Search for the cell housing the specified text and yield its [x, y] center coordinate. 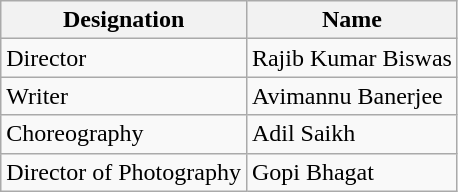
Director [124, 58]
Designation [124, 20]
Rajib Kumar Biswas [352, 58]
Choreography [124, 134]
Writer [124, 96]
Director of Photography [124, 172]
Adil Saikh [352, 134]
Avimannu Banerjee [352, 96]
Gopi Bhagat [352, 172]
Name [352, 20]
